Capture the cell that displays the provided text and extract its (X, Y) central coordinate. 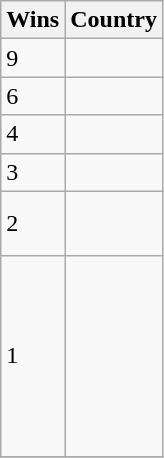
Country (114, 20)
3 (33, 172)
4 (33, 134)
6 (33, 96)
1 (33, 356)
Wins (33, 20)
9 (33, 58)
2 (33, 224)
